Locate the cell with the specified text and output its (X, Y) center coordinate. 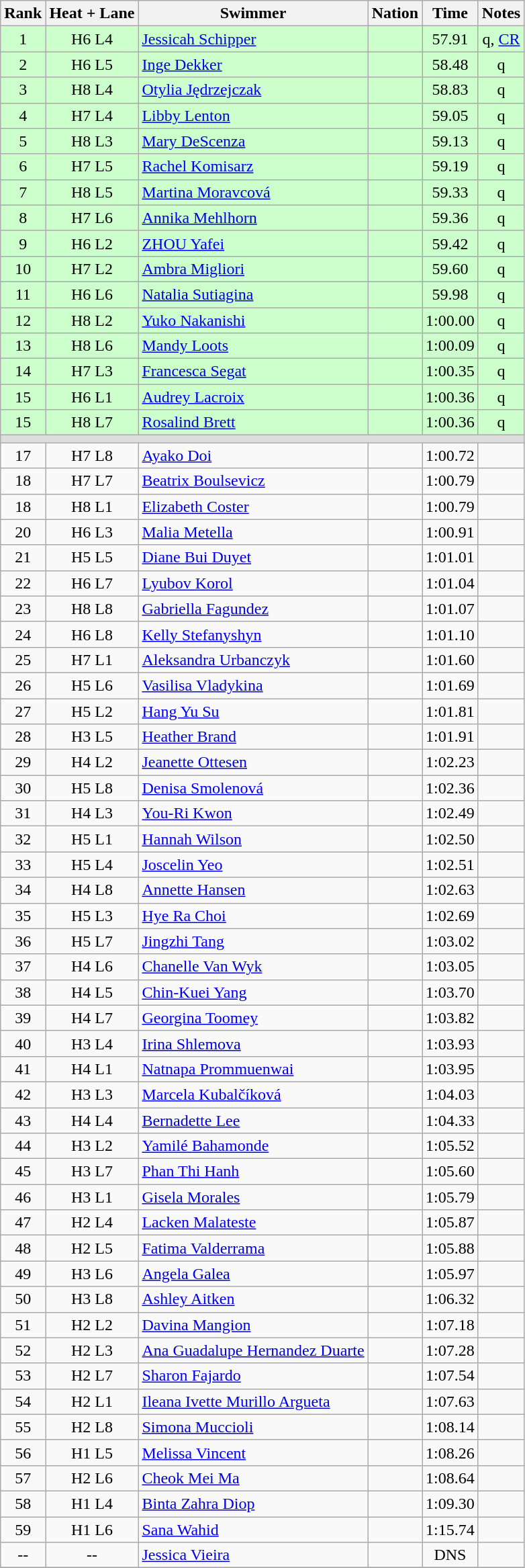
4 (23, 116)
H6 L4 (92, 39)
1:04.33 (450, 1120)
Jessicah Schipper (253, 39)
Time (450, 13)
1:02.69 (450, 916)
ZHOU Yafei (253, 243)
58 (23, 1504)
H1 L6 (92, 1530)
H6 L1 (92, 397)
H3 L5 (92, 737)
48 (23, 1248)
49 (23, 1274)
Natalia Sutiagina (253, 294)
1:00.00 (450, 320)
41 (23, 1069)
47 (23, 1223)
Aleksandra Urbanczyk (253, 660)
1:03.93 (450, 1043)
1:05.97 (450, 1274)
1:01.81 (450, 711)
42 (23, 1094)
1 (23, 39)
1:01.01 (450, 558)
1:01.10 (450, 634)
H7 L1 (92, 660)
Chanelle Van Wyk (253, 967)
H7 L4 (92, 116)
H3 L7 (92, 1172)
H8 L6 (92, 346)
Jessica Vieira (253, 1555)
46 (23, 1197)
Ambra Migliori (253, 269)
1:06.32 (450, 1299)
Martina Moravcová (253, 192)
Francesca Segat (253, 372)
39 (23, 1018)
32 (23, 839)
Jingzhi Tang (253, 941)
Rank (23, 13)
Audrey Lacroix (253, 397)
Davina Mangion (253, 1325)
Cheok Mei Ma (253, 1478)
Georgina Toomey (253, 1018)
H5 L7 (92, 941)
You-Ri Kwon (253, 814)
1:15.74 (450, 1530)
Binta Zahra Diop (253, 1504)
Nation (395, 13)
H2 L1 (92, 1401)
H6 L6 (92, 294)
54 (23, 1401)
H7 L2 (92, 269)
34 (23, 890)
59.13 (450, 141)
57 (23, 1478)
Sana Wahid (253, 1530)
H5 L8 (92, 788)
8 (23, 218)
H2 L2 (92, 1325)
H7 L8 (92, 455)
DNS (450, 1555)
1:08.26 (450, 1452)
H8 L7 (92, 423)
59.33 (450, 192)
H7 L7 (92, 481)
H3 L2 (92, 1146)
1:03.70 (450, 992)
36 (23, 941)
H4 L2 (92, 763)
Marcela Kubalčíková (253, 1094)
1:01.60 (450, 660)
10 (23, 269)
H6 L7 (92, 583)
Angela Galea (253, 1274)
1:03.95 (450, 1069)
Mary DeScenza (253, 141)
1:01.91 (450, 737)
Hye Ra Choi (253, 916)
H4 L1 (92, 1069)
1:03.82 (450, 1018)
3 (23, 90)
1:05.52 (450, 1146)
Malia Metella (253, 532)
Yuko Nakanishi (253, 320)
50 (23, 1299)
1:05.79 (450, 1197)
Hannah Wilson (253, 839)
1:02.23 (450, 763)
9 (23, 243)
59.42 (450, 243)
1:05.87 (450, 1223)
H4 L5 (92, 992)
37 (23, 967)
43 (23, 1120)
1:04.03 (450, 1094)
Heather Brand (253, 737)
59.36 (450, 218)
17 (23, 455)
Hang Yu Su (253, 711)
38 (23, 992)
1:00.35 (450, 372)
Chin-Kuei Yang (253, 992)
Beatrix Boulsevicz (253, 481)
Irina Shlemova (253, 1043)
1:00.09 (450, 346)
H4 L7 (92, 1018)
Gabriella Fagundez (253, 609)
52 (23, 1350)
Sharon Fajardo (253, 1376)
Bernadette Lee (253, 1120)
Joscelin Yeo (253, 865)
11 (23, 294)
58.83 (450, 90)
31 (23, 814)
H4 L6 (92, 967)
Rachel Komisarz (253, 167)
Denisa Smolenová (253, 788)
59 (23, 1530)
Ayako Doi (253, 455)
H2 L3 (92, 1350)
Otylia Jędrzejczak (253, 90)
1:01.69 (450, 685)
H3 L3 (92, 1094)
57.91 (450, 39)
1:08.64 (450, 1478)
H6 L5 (92, 64)
Gisela Morales (253, 1197)
Elizabeth Coster (253, 507)
14 (23, 372)
27 (23, 711)
H8 L2 (92, 320)
35 (23, 916)
Libby Lenton (253, 116)
1:05.88 (450, 1248)
28 (23, 737)
H7 L6 (92, 218)
53 (23, 1376)
1:05.60 (450, 1172)
44 (23, 1146)
Vasilisa Vladykina (253, 685)
H2 L5 (92, 1248)
20 (23, 532)
1:03.05 (450, 967)
33 (23, 865)
56 (23, 1452)
H5 L5 (92, 558)
Yamilé Bahamonde (253, 1146)
Lyubov Korol (253, 583)
12 (23, 320)
1:02.49 (450, 814)
H2 L4 (92, 1223)
13 (23, 346)
Mandy Loots (253, 346)
Notes (501, 13)
Phan Thi Hanh (253, 1172)
45 (23, 1172)
1:02.51 (450, 865)
1:01.07 (450, 609)
26 (23, 685)
1:07.18 (450, 1325)
Simona Muccioli (253, 1427)
Heat + Lane (92, 13)
H3 L8 (92, 1299)
29 (23, 763)
Natnapa Prommuenwai (253, 1069)
H7 L3 (92, 372)
H5 L6 (92, 685)
2 (23, 64)
H2 L6 (92, 1478)
1:02.36 (450, 788)
Diane Bui Duyet (253, 558)
H3 L1 (92, 1197)
Annika Mehlhorn (253, 218)
q, CR (501, 39)
1:00.72 (450, 455)
25 (23, 660)
Fatima Valderrama (253, 1248)
H4 L3 (92, 814)
H6 L2 (92, 243)
H6 L3 (92, 532)
H8 L3 (92, 141)
Kelly Stefanyshyn (253, 634)
Rosalind Brett (253, 423)
H3 L6 (92, 1274)
Jeanette Ottesen (253, 763)
Melissa Vincent (253, 1452)
Inge Dekker (253, 64)
Swimmer (253, 13)
22 (23, 583)
1:08.14 (450, 1427)
H6 L8 (92, 634)
H1 L5 (92, 1452)
1:03.02 (450, 941)
Ashley Aitken (253, 1299)
5 (23, 141)
H4 L4 (92, 1120)
H5 L1 (92, 839)
1:07.63 (450, 1401)
1:00.91 (450, 532)
1:01.04 (450, 583)
H5 L2 (92, 711)
H8 L4 (92, 90)
51 (23, 1325)
H4 L8 (92, 890)
H8 L1 (92, 507)
40 (23, 1043)
24 (23, 634)
H2 L8 (92, 1427)
1:02.50 (450, 839)
1:02.63 (450, 890)
H5 L3 (92, 916)
H8 L5 (92, 192)
Lacken Malateste (253, 1223)
59.05 (450, 116)
Annette Hansen (253, 890)
Ana Guadalupe Hernandez Duarte (253, 1350)
21 (23, 558)
23 (23, 609)
59.60 (450, 269)
59.98 (450, 294)
H1 L4 (92, 1504)
H8 L8 (92, 609)
30 (23, 788)
55 (23, 1427)
58.48 (450, 64)
6 (23, 167)
H2 L7 (92, 1376)
H5 L4 (92, 865)
7 (23, 192)
H7 L5 (92, 167)
59.19 (450, 167)
1:09.30 (450, 1504)
Ileana Ivette Murillo Argueta (253, 1401)
H3 L4 (92, 1043)
1:07.54 (450, 1376)
1:07.28 (450, 1350)
